Output the (x, y) coordinate of the center of the cell containing the given text.  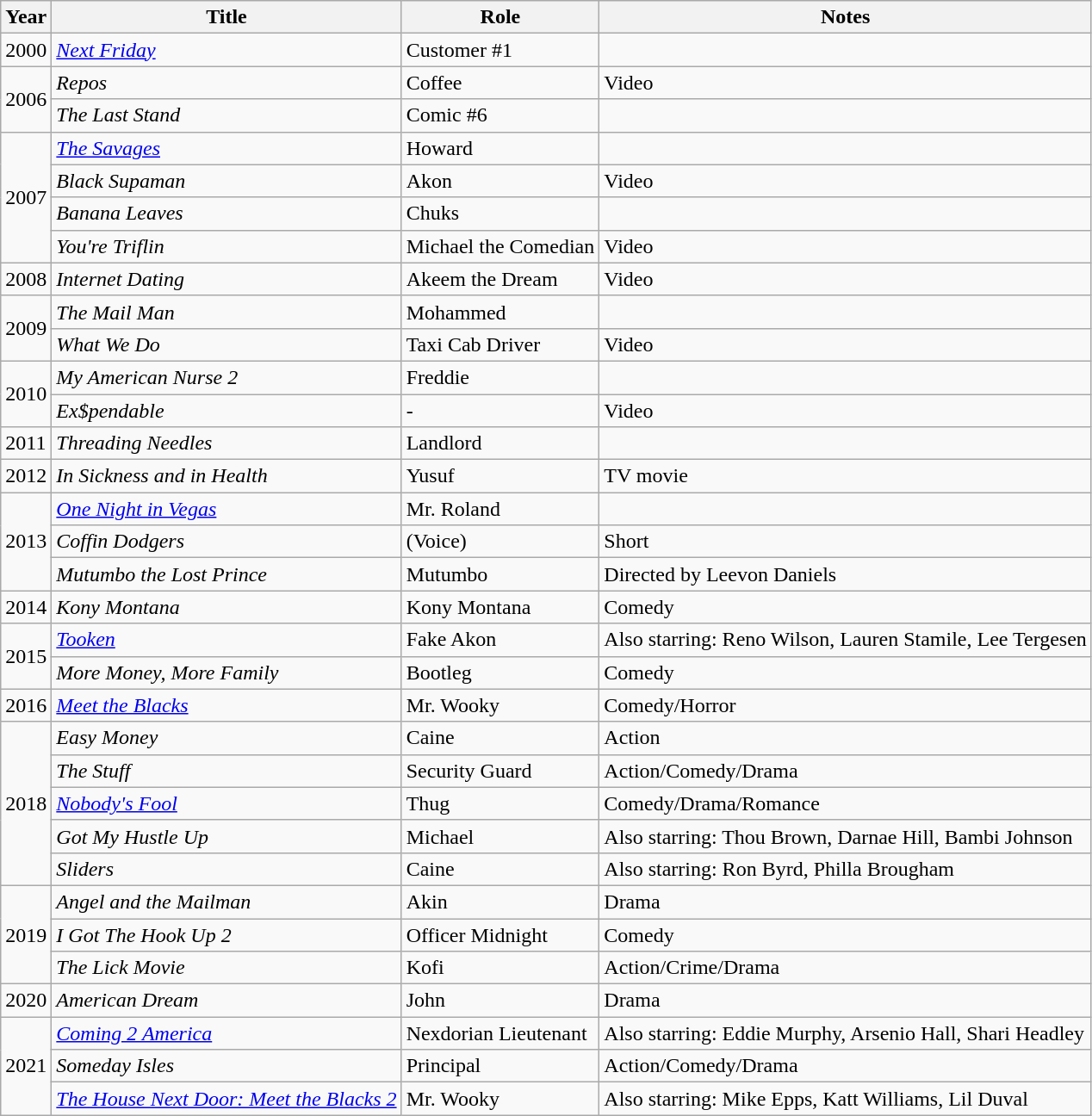
Coming 2 America (226, 1033)
Michael (500, 836)
2016 (26, 705)
The Savages (226, 148)
The Lick Movie (226, 968)
Also starring: Eddie Murphy, Arsenio Hall, Shari Headley (846, 1033)
2013 (26, 542)
Mr. Roland (500, 509)
Taxi Cab Driver (500, 344)
Short (846, 542)
Chuks (500, 214)
Meet the Blacks (226, 705)
Coffee (500, 83)
Officer Midnight (500, 934)
2021 (26, 1066)
Comedy/Drama/Romance (846, 803)
Mohammed (500, 312)
In Sickness and in Health (226, 476)
Fake Akon (500, 640)
Also starring: Reno Wilson, Lauren Stamile, Lee Tergesen (846, 640)
Nexdorian Lieutenant (500, 1033)
Sliders (226, 869)
Kofi (500, 968)
Internet Dating (226, 279)
Howard (500, 148)
Action (846, 738)
Freddie (500, 377)
Comic #6 (500, 115)
2009 (26, 328)
Angel and the Mailman (226, 902)
Mutumbo the Lost Prince (226, 574)
Action/Crime/Drama (846, 968)
Bootleg (500, 673)
Thug (500, 803)
More Money, More Family (226, 673)
2000 (26, 50)
Someday Isles (226, 1066)
Security Guard (500, 771)
(Voice) (500, 542)
TV movie (846, 476)
Also starring: Mike Epps, Katt Williams, Lil Duval (846, 1099)
Mutumbo (500, 574)
Banana Leaves (226, 214)
Ex$pendable (226, 411)
Year (26, 17)
2007 (26, 197)
The Last Stand (226, 115)
2008 (26, 279)
What We Do (226, 344)
- (500, 411)
The Stuff (226, 771)
Black Supaman (226, 181)
2010 (26, 394)
Got My Hustle Up (226, 836)
Yusuf (500, 476)
Akin (500, 902)
2006 (26, 99)
2015 (26, 656)
2019 (26, 934)
John (500, 1001)
Easy Money (226, 738)
Threading Needles (226, 443)
Title (226, 17)
2011 (26, 443)
Nobody's Fool (226, 803)
Role (500, 17)
My American Nurse 2 (226, 377)
American Dream (226, 1001)
2020 (26, 1001)
The House Next Door: Meet the Blacks 2 (226, 1099)
Akon (500, 181)
Akeem the Dream (500, 279)
2012 (26, 476)
2014 (26, 607)
Next Friday (226, 50)
Customer #1 (500, 50)
Also starring: Thou Brown, Darnae Hill, Bambi Johnson (846, 836)
Directed by Leevon Daniels (846, 574)
Tooken (226, 640)
Also starring: Ron Byrd, Philla Brougham (846, 869)
One Night in Vegas (226, 509)
The Mail Man (226, 312)
Notes (846, 17)
Principal (500, 1066)
2018 (26, 803)
Coffin Dodgers (226, 542)
Repos (226, 83)
I Got The Hook Up 2 (226, 934)
Landlord (500, 443)
Comedy/Horror (846, 705)
Michael the Comedian (500, 246)
You're Triflin (226, 246)
